Return [X, Y] of the center of cell containing provided text 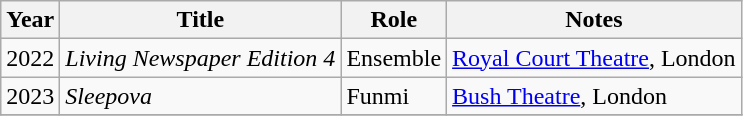
Notes [594, 20]
Funmi [394, 96]
Bush Theatre, London [594, 96]
Sleepova [200, 96]
Title [200, 20]
Royal Court Theatre, London [594, 58]
2023 [30, 96]
Ensemble [394, 58]
Living Newspaper Edition 4 [200, 58]
Year [30, 20]
Role [394, 20]
2022 [30, 58]
